Detect which cell encompasses the target text, then output its (x, y) center coordinate. 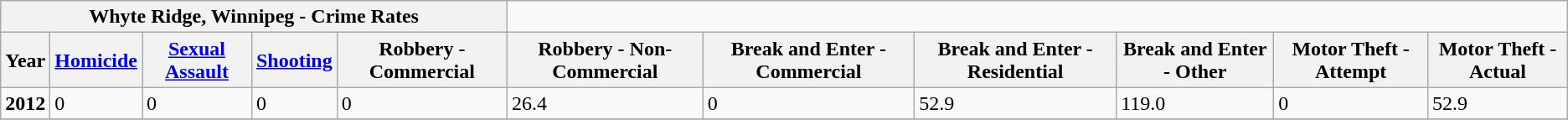
Robbery - Commercial (422, 60)
119.0 (1195, 103)
26.4 (605, 103)
2012 (25, 103)
Break and Enter - Commercial (809, 60)
Homicide (96, 60)
Break and Enter - Other (1195, 60)
Year (25, 60)
Motor Theft - Attempt (1351, 60)
Robbery - Non-Commercial (605, 60)
Whyte Ridge, Winnipeg - Crime Rates (255, 17)
Sexual Assault (198, 60)
Break and Enter - Residential (1015, 60)
Motor Theft - Actual (1498, 60)
Shooting (294, 60)
